Return [X, Y] of the center of cell containing provided text 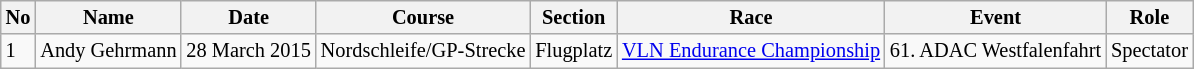
Race [751, 17]
Course [424, 17]
VLN Endurance Championship [751, 51]
61. ADAC Westfalenfahrt [996, 51]
Spectator [1150, 51]
Date [248, 17]
Nordschleife/GP-Strecke [424, 51]
Section [574, 17]
Andy Gehrmann [108, 51]
Role [1150, 17]
1 [18, 51]
No [18, 17]
28 March 2015 [248, 51]
Name [108, 17]
Event [996, 17]
Flugplatz [574, 51]
